Capture the cell that displays the provided text and extract its (x, y) central coordinate. 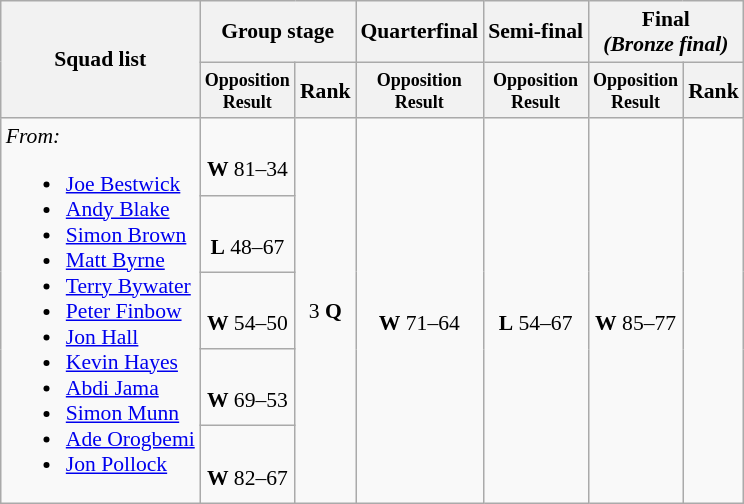
W 85–77 (636, 312)
Squad list (100, 60)
W 71–64 (420, 312)
Semi-final (536, 32)
Quarterfinal (420, 32)
W 82–67 (248, 464)
L 48–67 (248, 234)
W 69–53 (248, 388)
W 54–50 (248, 310)
Final(Bronze final) (666, 32)
3 Q (326, 312)
L 54–67 (536, 312)
W 81–34 (248, 158)
From:Joe BestwickAndy BlakeSimon BrownMatt ByrneTerry BywaterPeter FinbowJon HallKevin HayesAbdi JamaSimon MunnAde OrogbemiJon Pollock (100, 312)
Group stage (278, 32)
